Search for the cell housing the specified text and yield its (X, Y) center coordinate. 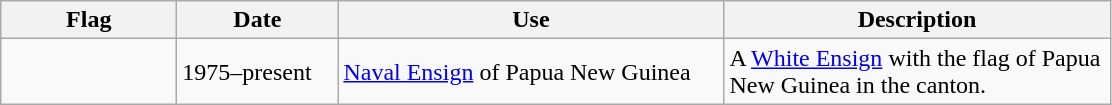
1975–present (258, 72)
Use (531, 20)
Naval Ensign of Papua New Guinea (531, 72)
Description (917, 20)
Flag (89, 20)
Date (258, 20)
A White Ensign with the flag of Papua New Guinea in the canton. (917, 72)
